Find where the given text appears and provide that cell's center as [x, y] coordinate. 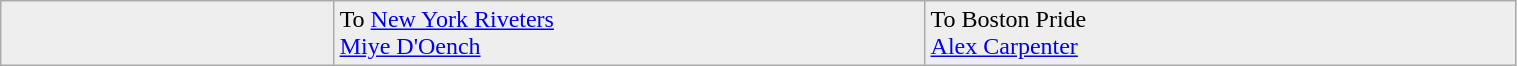
To Boston PrideAlex Carpenter [1220, 34]
To New York RivetersMiye D'Oench [630, 34]
